From the cell containing the given text, extract its center point as (X, Y) coordinate. 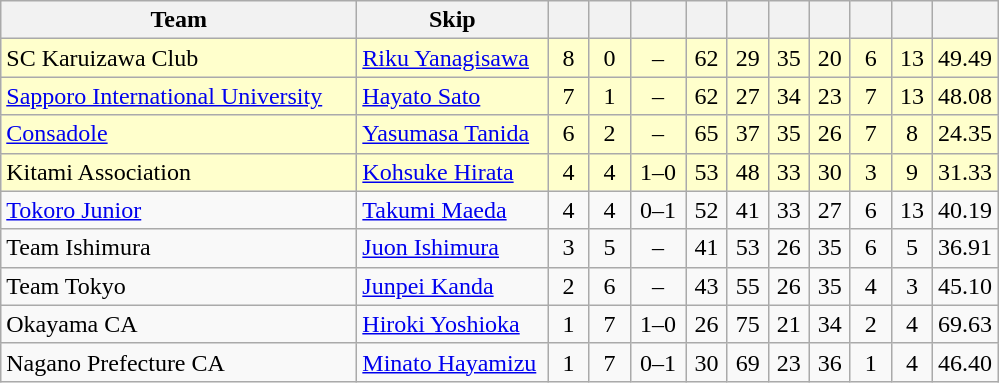
Kitami Association (179, 172)
21 (788, 324)
Sapporo International University (179, 96)
49.49 (964, 58)
Yasumasa Tanida (452, 134)
Kohsuke Hirata (452, 172)
69.63 (964, 324)
75 (748, 324)
20 (830, 58)
46.40 (964, 362)
Tokoro Junior (179, 210)
Takumi Maeda (452, 210)
Team Tokyo (179, 286)
0 (610, 58)
65 (706, 134)
SC Karuizawa Club (179, 58)
Junpei Kanda (452, 286)
Minato Hayamizu (452, 362)
Team Ishimura (179, 248)
Skip (452, 20)
40.19 (964, 210)
Team (179, 20)
29 (748, 58)
Okayama CA (179, 324)
36 (830, 362)
24.35 (964, 134)
55 (748, 286)
Hayato Sato (452, 96)
43 (706, 286)
Nagano Prefecture CA (179, 362)
48 (748, 172)
69 (748, 362)
Consadole (179, 134)
Riku Yanagisawa (452, 58)
Juon Ishimura (452, 248)
48.08 (964, 96)
31.33 (964, 172)
9 (912, 172)
Hiroki Yoshioka (452, 324)
36.91 (964, 248)
52 (706, 210)
37 (748, 134)
45.10 (964, 286)
